Provide the (X, Y) coordinate of the cell's center where the given text is located.  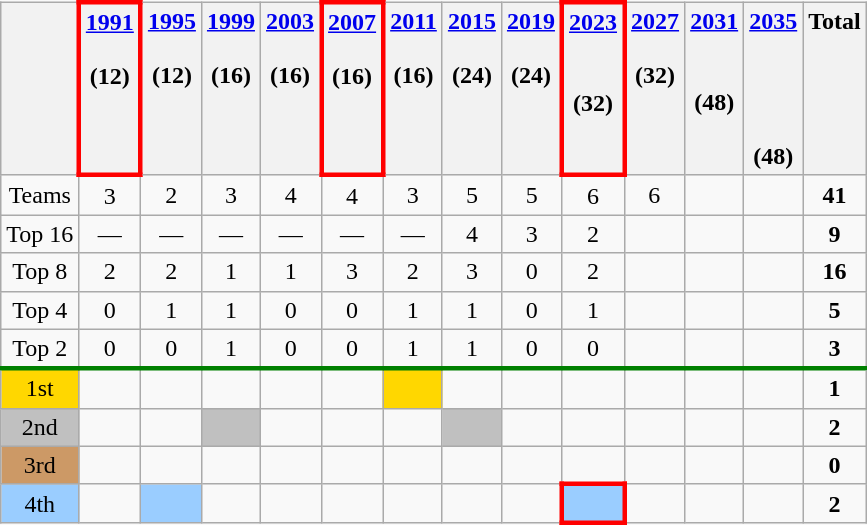
Top 16 (40, 234)
3rd (40, 465)
9 (835, 234)
Top 4 (40, 310)
Total (835, 88)
1991 (12) (110, 88)
4th (40, 503)
2007 (16) (352, 88)
2nd (40, 427)
41 (835, 195)
16 (835, 272)
2035 (48) (774, 88)
2003 (16) (290, 88)
2015 (24) (472, 88)
Top 2 (40, 349)
Teams (40, 195)
Top 8 (40, 272)
1st (40, 389)
2023 (32) (593, 88)
1995 (12) (172, 88)
2019 (24) (532, 88)
2031 (48) (714, 88)
2027 (32) (654, 88)
2011 (16) (412, 88)
1999 (16) (230, 88)
